Pinpoint the cell where the given text exists, returning its [X, Y] midpoint coordinate. 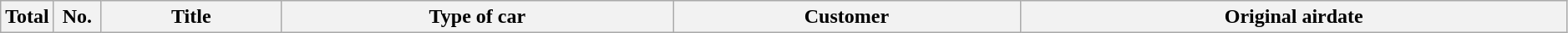
No. [77, 17]
Title [190, 17]
Type of car [477, 17]
Total [28, 17]
Original airdate [1293, 17]
Customer [847, 17]
